From the cell containing the given text, extract its center point as [x, y] coordinate. 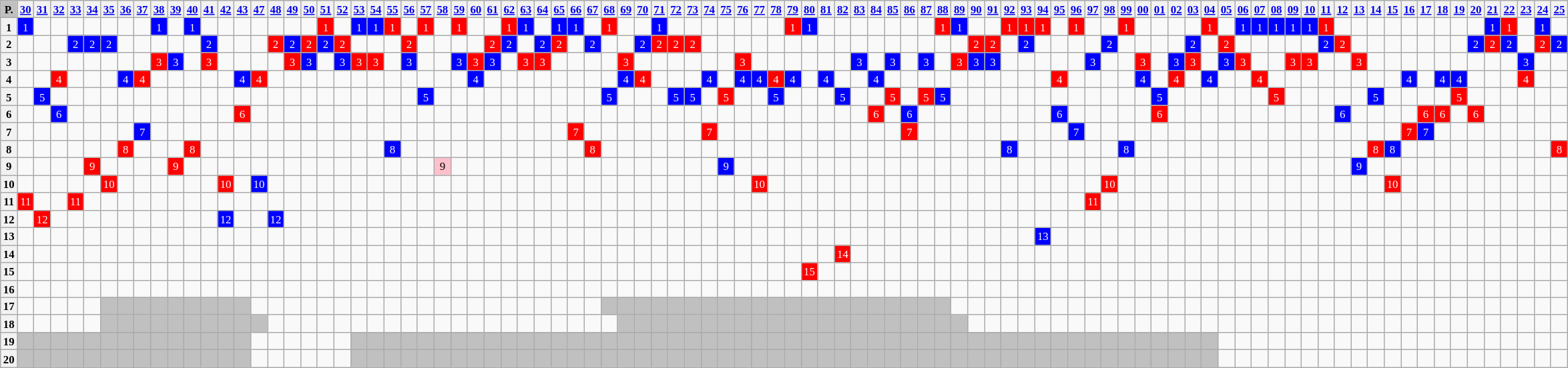
57 [426, 9]
43 [243, 9]
24 [1542, 9]
83 [860, 9]
01 [1160, 9]
32 [59, 9]
42 [226, 9]
80 [809, 9]
73 [693, 9]
08 [1276, 9]
86 [909, 9]
66 [575, 9]
58 [442, 9]
72 [676, 9]
03 [1194, 9]
70 [642, 9]
75 [726, 9]
54 [375, 9]
65 [559, 9]
64 [542, 9]
23 [1526, 9]
47 [259, 9]
39 [176, 9]
91 [993, 9]
62 [509, 9]
07 [1260, 9]
61 [493, 9]
98 [1109, 9]
49 [292, 9]
48 [275, 9]
34 [92, 9]
09 [1294, 9]
74 [709, 9]
78 [776, 9]
95 [1060, 9]
38 [159, 9]
79 [793, 9]
82 [842, 9]
88 [943, 9]
63 [526, 9]
P. [9, 9]
69 [626, 9]
25 [1559, 9]
36 [125, 9]
55 [393, 9]
89 [960, 9]
33 [76, 9]
71 [660, 9]
53 [359, 9]
87 [927, 9]
92 [1009, 9]
59 [459, 9]
60 [475, 9]
04 [1210, 9]
51 [326, 9]
05 [1227, 9]
97 [1093, 9]
35 [109, 9]
56 [409, 9]
22 [1509, 9]
94 [1043, 9]
99 [1127, 9]
30 [25, 9]
67 [593, 9]
68 [609, 9]
31 [43, 9]
50 [308, 9]
21 [1493, 9]
76 [742, 9]
90 [976, 9]
41 [210, 9]
81 [826, 9]
02 [1176, 9]
37 [143, 9]
96 [1076, 9]
00 [1143, 9]
52 [342, 9]
06 [1243, 9]
40 [192, 9]
85 [893, 9]
93 [1027, 9]
84 [876, 9]
77 [760, 9]
